Search for the cell housing the specified text and yield its [x, y] center coordinate. 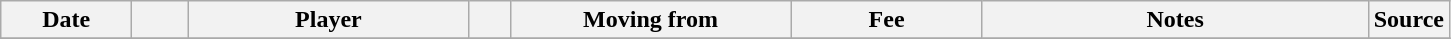
Date [66, 20]
Player [328, 20]
Fee [886, 20]
Moving from [650, 20]
Source [1408, 20]
Notes [1175, 20]
